Extract the (x, y) coordinate from the center of the cell holding the provided text.  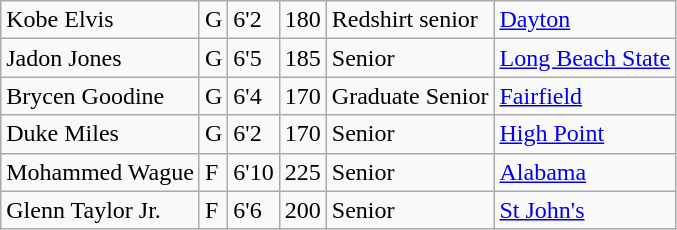
185 (302, 58)
Long Beach State (585, 58)
Alabama (585, 172)
225 (302, 172)
6'6 (254, 210)
6'10 (254, 172)
Jadon Jones (100, 58)
Redshirt senior (410, 20)
St John's (585, 210)
200 (302, 210)
Kobe Elvis (100, 20)
Dayton (585, 20)
High Point (585, 134)
6'4 (254, 96)
Glenn Taylor Jr. (100, 210)
Duke Miles (100, 134)
Graduate Senior (410, 96)
Mohammed Wague (100, 172)
180 (302, 20)
6'5 (254, 58)
Fairfield (585, 96)
Brycen Goodine (100, 96)
